Return the [x, y] coordinate for the center point of the cell that contains the specified text.  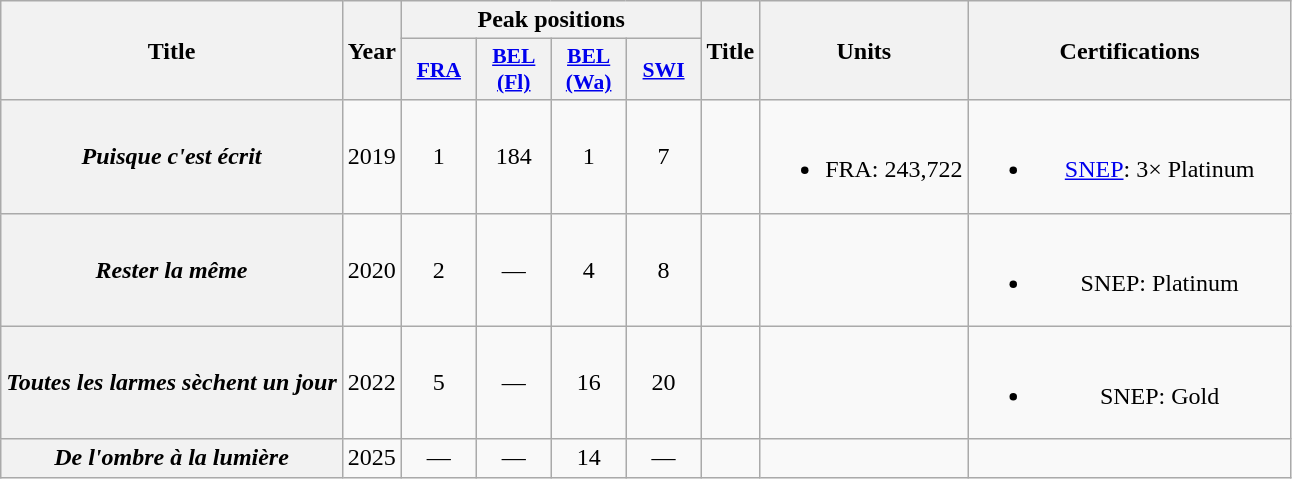
Toutes les larmes sèchent un jour [172, 382]
Certifications [1130, 50]
BEL (Wa) [588, 70]
20 [664, 382]
SNEP: 3× Platinum [1130, 156]
184 [514, 156]
Peak positions [551, 20]
FRA: 243,722 [864, 156]
SWI [664, 70]
2020 [372, 270]
8 [664, 270]
2022 [372, 382]
5 [438, 382]
7 [664, 156]
Rester la même [172, 270]
SNEP: Gold [1130, 382]
SNEP: Platinum [1130, 270]
4 [588, 270]
14 [588, 458]
2019 [372, 156]
De l'ombre à la lumière [172, 458]
BEL (Fl) [514, 70]
2 [438, 270]
FRA [438, 70]
Puisque c'est écrit [172, 156]
2025 [372, 458]
Year [372, 50]
16 [588, 382]
Units [864, 50]
